Capture the cell that displays the provided text and extract its (X, Y) central coordinate. 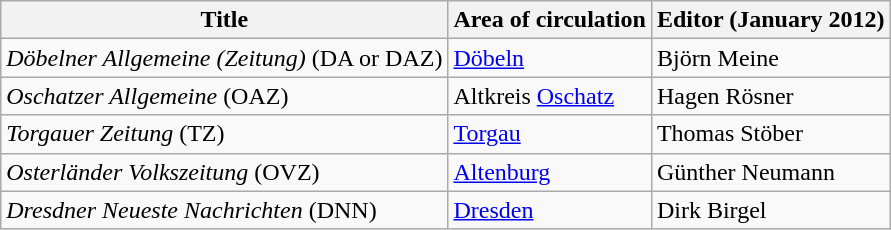
Döbelner Allgemeine (Zeitung) (DA or DAZ) (224, 58)
Torgauer Zeitung (TZ) (224, 134)
Osterländer Volkszeitung (OVZ) (224, 172)
Thomas Stöber (770, 134)
Altkreis Oschatz (550, 96)
Area of circulation (550, 20)
Günther Neumann (770, 172)
Title (224, 20)
Editor (January 2012) (770, 20)
Torgau (550, 134)
Dresden (550, 210)
Oschatzer Allgemeine (OAZ) (224, 96)
Hagen Rösner (770, 96)
Döbeln (550, 58)
Björn Meine (770, 58)
Dresdner Neueste Nachrichten (DNN) (224, 210)
Altenburg (550, 172)
Dirk Birgel (770, 210)
